Locate the cell with the specified text and output its (X, Y) center coordinate. 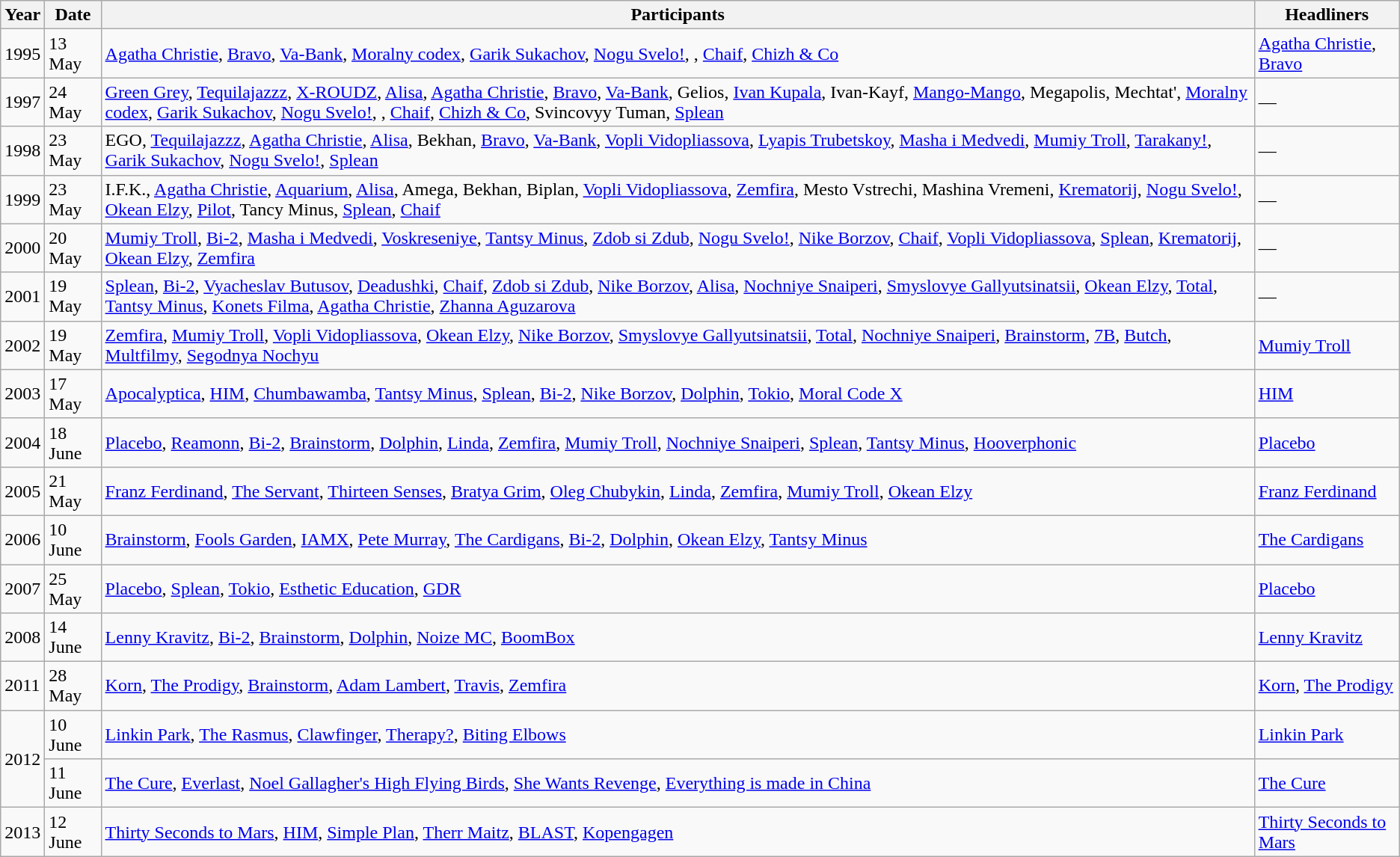
2012 (22, 759)
28 May (73, 686)
Franz Ferdinand, The Servant, Thirteen Senses, Bratya Grim, Oleg Chubykin, Linda, Zemfira, Mumiy Troll, Okean Elzy (678, 491)
18 June (73, 443)
2002 (22, 345)
Lenny Kravitz, Bi-2, Brainstorm, Dolphin, Noize MC, BoomBox (678, 637)
2000 (22, 248)
Brainstorm, Fools Garden, IAMX, Pete Murray, The Cardigans, Bi-2, Dolphin, Okean Elzy, Tantsy Minus (678, 540)
2003 (22, 393)
2008 (22, 637)
Franz Ferdinand (1327, 491)
2001 (22, 296)
Thirty Seconds to Mars, HIM, Simple Plan, Therr Maitz, BLAST, Kopengagen (678, 832)
1999 (22, 199)
Participants (678, 15)
Date (73, 15)
20 May (73, 248)
The Cure, Everlast, Noel Gallagher's High Flying Birds, She Wants Revenge, Everything is made in China (678, 784)
14 June (73, 637)
17 May (73, 393)
1997 (22, 102)
Mumiy Troll (1327, 345)
Agatha Christie, Bravo (1327, 54)
Linkin Park (1327, 734)
12 June (73, 832)
Headliners (1327, 15)
2011 (22, 686)
Placebo, Splean, Tokio, Esthetic Education, GDR (678, 588)
11 June (73, 784)
Korn, The Prodigy, Brainstorm, Adam Lambert, Travis, Zemfira (678, 686)
1998 (22, 151)
Lenny Kravitz (1327, 637)
2006 (22, 540)
The Cardigans (1327, 540)
Year (22, 15)
Placebo, Reamonn, Bi-2, Brainstorm, Dolphin, Linda, Zemfira, Mumiy Troll, Nochniye Snaiperi, Splean, Tantsy Minus, Hooverphonic (678, 443)
2007 (22, 588)
Apocalyptica, HIM, Chumbawamba, Tantsy Minus, Splean, Bi-2, Nike Borzov, Dolphin, Tokio, Moral Code X (678, 393)
1995 (22, 54)
The Cure (1327, 784)
25 May (73, 588)
2005 (22, 491)
Agatha Christie, Bravo, Va-Bank, Moralny codex, Garik Sukachov, Nogu Svelo!, , Chaif, Chizh & Co (678, 54)
13 May (73, 54)
24 May (73, 102)
HIM (1327, 393)
Thirty Seconds to Mars (1327, 832)
2013 (22, 832)
Korn, The Prodigy (1327, 686)
Linkin Park, The Rasmus, Clawfinger, Therapy?, Biting Elbows (678, 734)
21 May (73, 491)
2004 (22, 443)
